Pinpoint the cell where the given text exists, returning its [X, Y] midpoint coordinate. 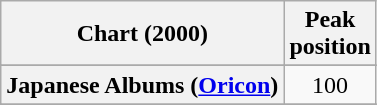
Peak position [330, 34]
Japanese Albums (Oricon) [142, 85]
Chart (2000) [142, 34]
100 [330, 85]
